From the cell containing the given text, extract its center point as (x, y) coordinate. 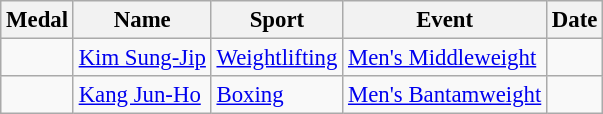
Medal (38, 20)
Weightlifting (277, 58)
Name (142, 20)
Date (575, 20)
Men's Middleweight (445, 58)
Event (445, 20)
Men's Bantamweight (445, 95)
Kim Sung-Jip (142, 58)
Boxing (277, 95)
Sport (277, 20)
Kang Jun-Ho (142, 95)
